Capture the cell that displays the provided text and extract its (X, Y) central coordinate. 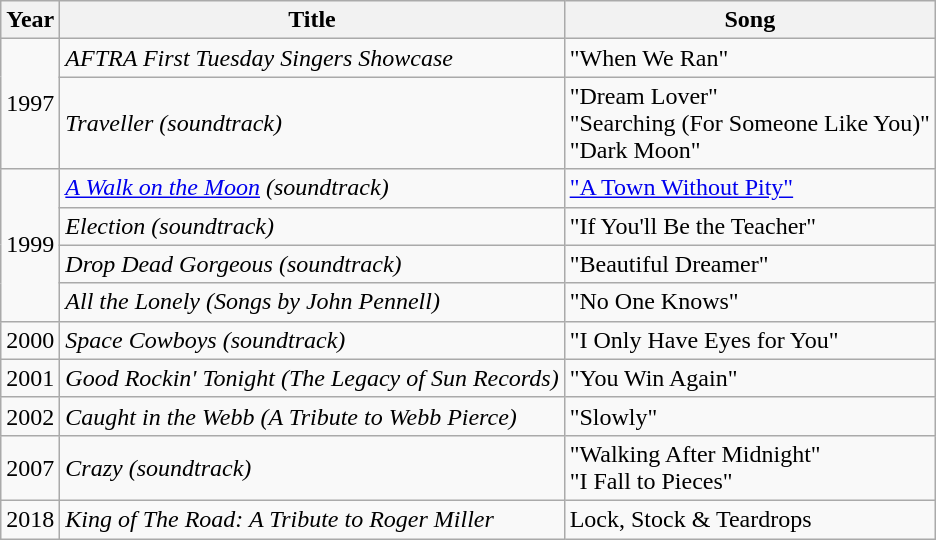
AFTRA First Tuesday Singers Showcase (312, 58)
King of The Road: A Tribute to Roger Miller (312, 519)
Title (312, 20)
Caught in the Webb (A Tribute to Webb Pierce) (312, 416)
"No One Knows" (750, 302)
Crazy (soundtrack) (312, 468)
"Dream Lover""Searching (For Someone Like You)""Dark Moon" (750, 123)
"You Win Again" (750, 378)
2018 (30, 519)
2001 (30, 378)
1999 (30, 245)
"Slowly" (750, 416)
2002 (30, 416)
A Walk on the Moon (soundtrack) (312, 188)
Year (30, 20)
Good Rockin' Tonight (The Legacy of Sun Records) (312, 378)
All the Lonely (Songs by John Pennell) (312, 302)
"If You'll Be the Teacher" (750, 226)
1997 (30, 104)
Election (soundtrack) (312, 226)
Space Cowboys (soundtrack) (312, 340)
Traveller (soundtrack) (312, 123)
"I Only Have Eyes for You" (750, 340)
"A Town Without Pity" (750, 188)
"When We Ran" (750, 58)
Song (750, 20)
2000 (30, 340)
2007 (30, 468)
"Beautiful Dreamer" (750, 264)
"Walking After Midnight""I Fall to Pieces" (750, 468)
Drop Dead Gorgeous (soundtrack) (312, 264)
Lock, Stock & Teardrops (750, 519)
